Output the [x, y] coordinate of the center of the cell containing the given text.  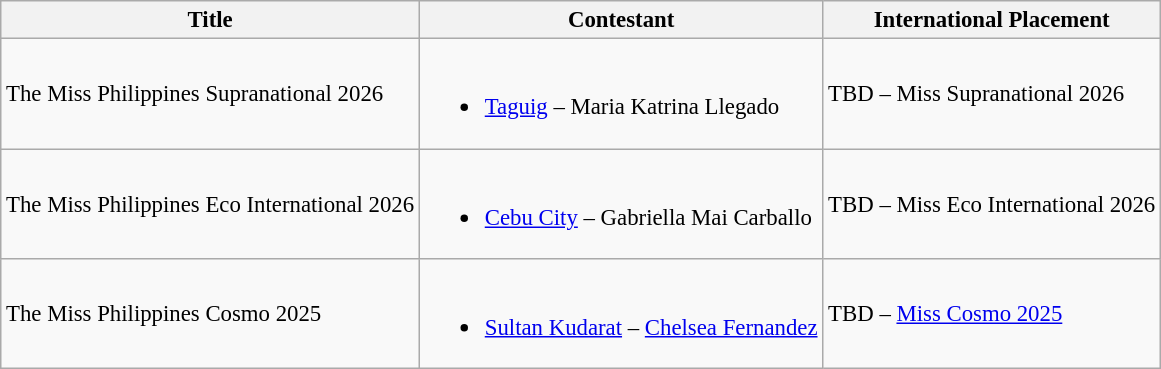
TBD – Miss Eco International 2026 [992, 204]
Contestant [620, 20]
Title [210, 20]
The Miss Philippines Eco International 2026 [210, 204]
The Miss Philippines Supranational 2026 [210, 94]
The Miss Philippines Cosmo 2025 [210, 314]
Sultan Kudarat – Chelsea Fernandez [620, 314]
TBD – Miss Supranational 2026 [992, 94]
Taguig – Maria Katrina Llegado [620, 94]
International Placement [992, 20]
TBD – Miss Cosmo 2025 [992, 314]
Cebu City – Gabriella Mai Carballo [620, 204]
